Identify which cell holds the provided text, then report its (X, Y) central coordinate. 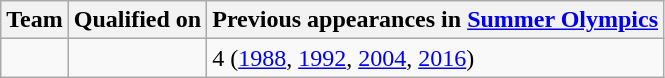
Qualified on (137, 20)
4 (1988, 1992, 2004, 2016) (436, 58)
Previous appearances in Summer Olympics (436, 20)
Team (35, 20)
